Provide the (X, Y) coordinate of the cell's center where the given text is located.  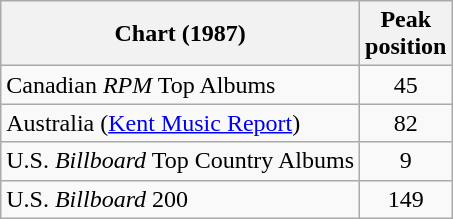
Peakposition (406, 34)
U.S. Billboard Top Country Albums (180, 161)
149 (406, 199)
Chart (1987) (180, 34)
Australia (Kent Music Report) (180, 123)
9 (406, 161)
Canadian RPM Top Albums (180, 85)
U.S. Billboard 200 (180, 199)
82 (406, 123)
45 (406, 85)
